From the cell containing the given text, extract its center point as [X, Y] coordinate. 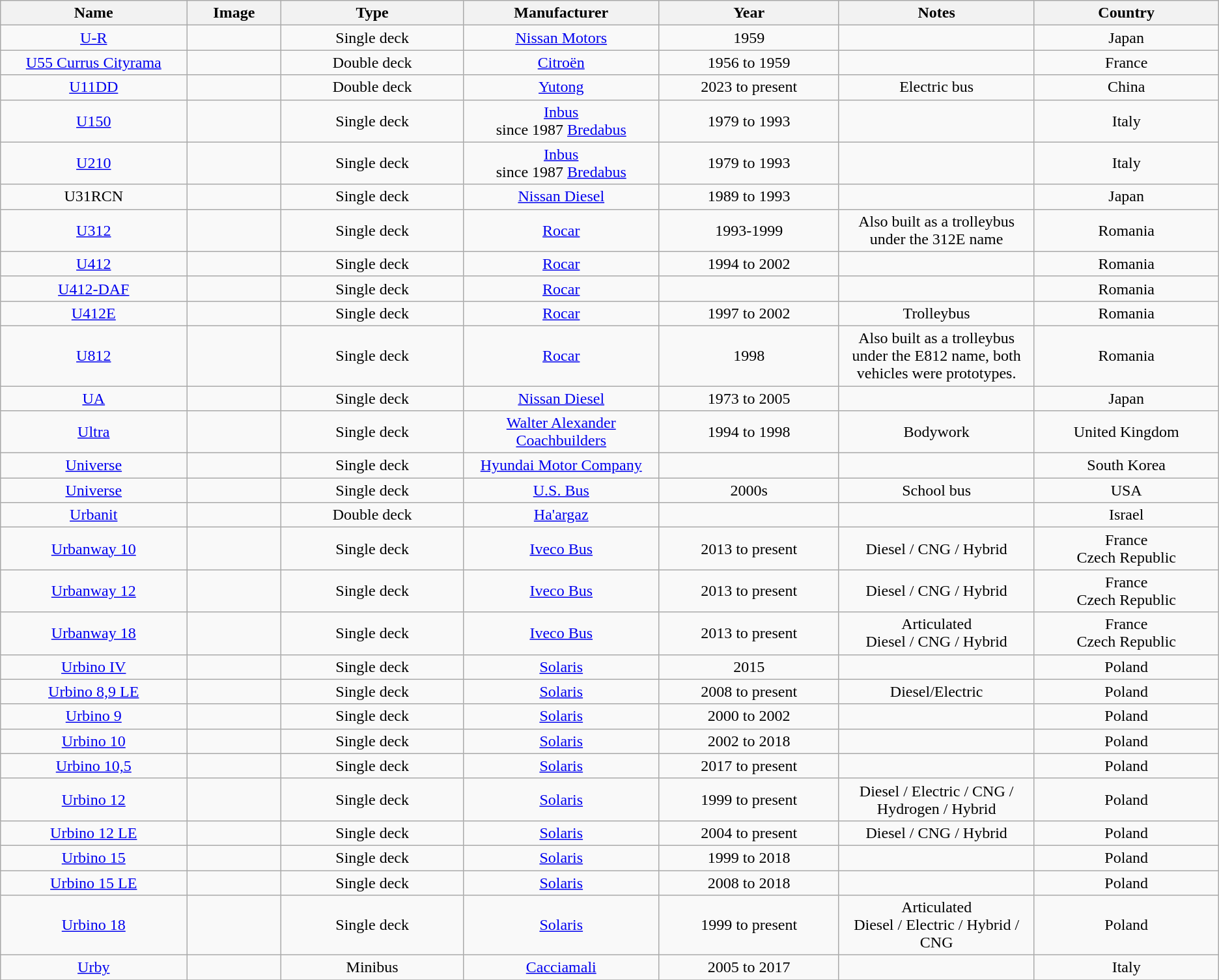
Diesel / Electric / CNG / Hydrogen / Hybrid [936, 800]
1997 to 2002 [749, 313]
Urbino 9 [94, 716]
U150 [94, 121]
Urbino 18 [94, 925]
Urbanit [94, 515]
United Kingdom [1127, 432]
1989 to 1993 [749, 197]
2008 to present [749, 692]
U210 [94, 163]
Notes [936, 13]
Walter Alexander Coachbuilders [561, 432]
Type [372, 13]
China [1127, 87]
U412-DAF [94, 288]
Country [1127, 13]
Urbino 8,9 LE [94, 692]
U412 [94, 264]
2000 to 2002 [749, 716]
Urbanway 18 [94, 633]
Trolleybus [936, 313]
2008 to 2018 [749, 882]
ArticulatedDiesel / Electric / Hybrid / CNG [936, 925]
U312 [94, 231]
1993-1999 [749, 231]
Ultra [94, 432]
Manufacturer [561, 13]
Yutong [561, 87]
1959 [749, 38]
Diesel/Electric [936, 692]
1999 to 2018 [749, 858]
1973 to 2005 [749, 398]
U31RCN [94, 197]
Urbanway 10 [94, 548]
Urbino IV [94, 667]
2002 to 2018 [749, 741]
Also built as a trolleybus under the E812 name, both vehicles were prototypes. [936, 356]
Urbino 10 [94, 741]
1956 to 1959 [749, 63]
2000s [749, 490]
1994 to 2002 [749, 264]
U812 [94, 356]
Israel [1127, 515]
2004 to present [749, 833]
Also built as a trolleybus under the 312E name [936, 231]
Hyundai Motor Company [561, 466]
U412E [94, 313]
Urbino 10,5 [94, 766]
School bus [936, 490]
U-R [94, 38]
Minibus [372, 968]
ArticulatedDiesel / CNG / Hybrid [936, 633]
South Korea [1127, 466]
1994 to 1998 [749, 432]
Urbanway 12 [94, 591]
2015 [749, 667]
Citroën [561, 63]
Urby [94, 968]
U.S. Bus [561, 490]
Urbino 15 LE [94, 882]
2005 to 2017 [749, 968]
Name [94, 13]
Cacciamali [561, 968]
Ha'argaz [561, 515]
2017 to present [749, 766]
Electric bus [936, 87]
Year [749, 13]
Urbino 15 [94, 858]
Bodywork [936, 432]
U55 Currus Cityrama [94, 63]
Urbino 12 LE [94, 833]
USA [1127, 490]
2023 to present [749, 87]
U11DD [94, 87]
Urbino 12 [94, 800]
France [1127, 63]
UA [94, 398]
Nissan Motors [561, 38]
1998 [749, 356]
Image [234, 13]
